Identify which cell holds the provided text, then report its [x, y] central coordinate. 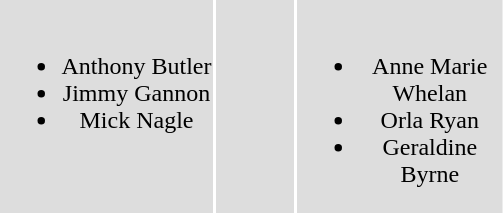
Anthony ButlerJimmy GannonMick Nagle [106, 106]
Anne Marie WhelanOrla RyanGeraldine Byrne [400, 106]
